Extract the [x, y] coordinate from the center of the cell holding the provided text.  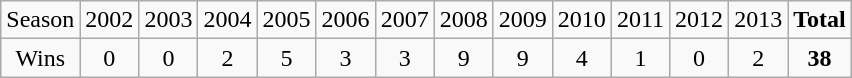
1 [640, 58]
5 [286, 58]
2005 [286, 20]
Season [40, 20]
Total [820, 20]
2008 [464, 20]
2013 [758, 20]
2007 [404, 20]
2006 [346, 20]
2003 [168, 20]
2010 [582, 20]
2009 [522, 20]
Wins [40, 58]
2012 [700, 20]
4 [582, 58]
2004 [228, 20]
38 [820, 58]
2002 [110, 20]
2011 [640, 20]
